Search for the cell housing the specified text and yield its [X, Y] center coordinate. 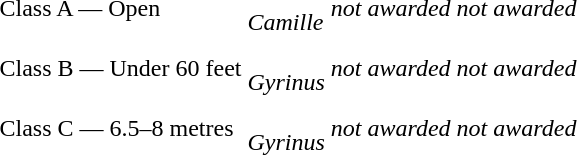
Gyrinus [286, 68]
not awarded [390, 68]
